Capture the cell that displays the provided text and extract its (X, Y) central coordinate. 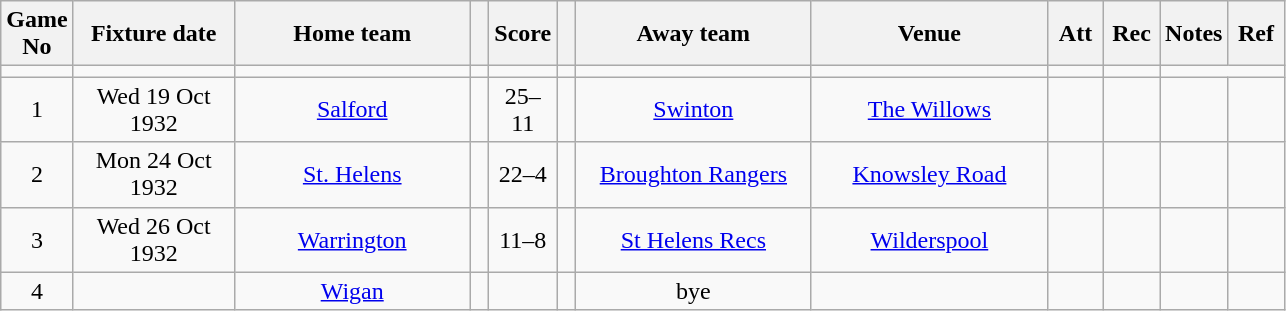
4 (37, 291)
11–8 (523, 240)
Wigan (352, 291)
Wed 19 Oct 1932 (154, 110)
Venue (929, 34)
St. Helens (352, 174)
The Willows (929, 110)
Knowsley Road (929, 174)
Warrington (352, 240)
Rec (1132, 34)
25–11 (523, 110)
Att (1075, 34)
Fixture date (154, 34)
Home team (352, 34)
Mon 24 Oct 1932 (154, 174)
Wilderspool (929, 240)
Notes (1194, 34)
Game No (37, 34)
22–4 (523, 174)
3 (37, 240)
1 (37, 110)
Ref (1256, 34)
Wed 26 Oct 1932 (154, 240)
Broughton Rangers (693, 174)
Away team (693, 34)
St Helens Recs (693, 240)
Score (523, 34)
Swinton (693, 110)
Salford (352, 110)
2 (37, 174)
bye (693, 291)
